For the text-containing cell, return its midpoint in (x, y) coordinate format. 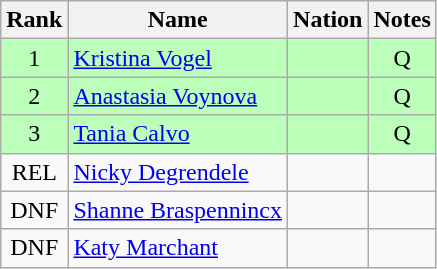
REL (34, 172)
Katy Marchant (178, 248)
Rank (34, 20)
Tania Calvo (178, 134)
Kristina Vogel (178, 58)
Shanne Braspennincx (178, 210)
Name (178, 20)
Nation (328, 20)
Anastasia Voynova (178, 96)
3 (34, 134)
Nicky Degrendele (178, 172)
1 (34, 58)
2 (34, 96)
Notes (402, 20)
